Provide the [x, y] coordinate of the cell's center where the given text is located.  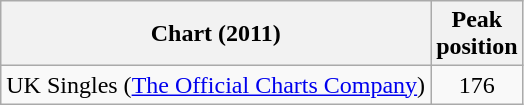
Peakposition [477, 34]
176 [477, 85]
UK Singles (The Official Charts Company) [216, 85]
Chart (2011) [216, 34]
